Search for the cell housing the specified text and yield its [X, Y] center coordinate. 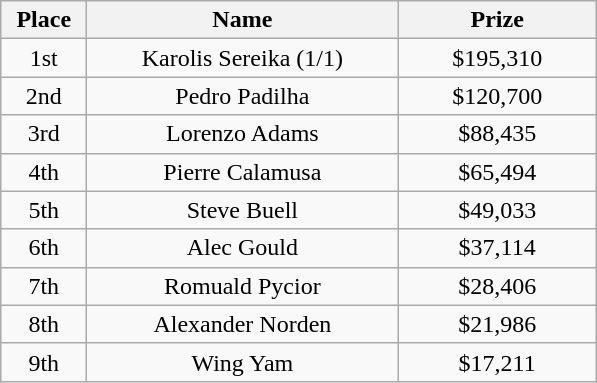
Pedro Padilha [242, 96]
$195,310 [498, 58]
$88,435 [498, 134]
$17,211 [498, 362]
3rd [44, 134]
1st [44, 58]
Place [44, 20]
5th [44, 210]
$28,406 [498, 286]
Karolis Sereika (1/1) [242, 58]
$21,986 [498, 324]
$120,700 [498, 96]
8th [44, 324]
2nd [44, 96]
Steve Buell [242, 210]
Name [242, 20]
Romuald Pycior [242, 286]
7th [44, 286]
$49,033 [498, 210]
$37,114 [498, 248]
$65,494 [498, 172]
Wing Yam [242, 362]
Prize [498, 20]
Alexander Norden [242, 324]
Pierre Calamusa [242, 172]
Lorenzo Adams [242, 134]
Alec Gould [242, 248]
6th [44, 248]
9th [44, 362]
4th [44, 172]
